Extract the [x, y] coordinate from the center of the cell holding the provided text.  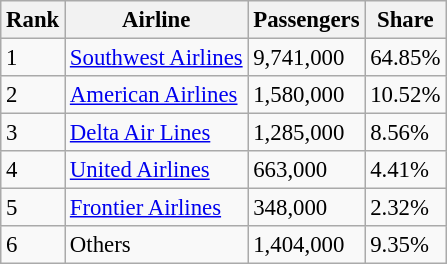
4.41% [406, 170]
2 [33, 95]
Passengers [306, 20]
Share [406, 20]
4 [33, 170]
Southwest Airlines [156, 58]
2.32% [406, 208]
5 [33, 208]
8.56% [406, 133]
1,404,000 [306, 245]
1,285,000 [306, 133]
10.52% [406, 95]
Rank [33, 20]
Frontier Airlines [156, 208]
348,000 [306, 208]
American Airlines [156, 95]
1 [33, 58]
United Airlines [156, 170]
663,000 [306, 170]
Delta Air Lines [156, 133]
9.35% [406, 245]
6 [33, 245]
1,580,000 [306, 95]
64.85% [406, 58]
Others [156, 245]
3 [33, 133]
Airline [156, 20]
9,741,000 [306, 58]
